Find where the given text appears and provide that cell's center as [x, y] coordinate. 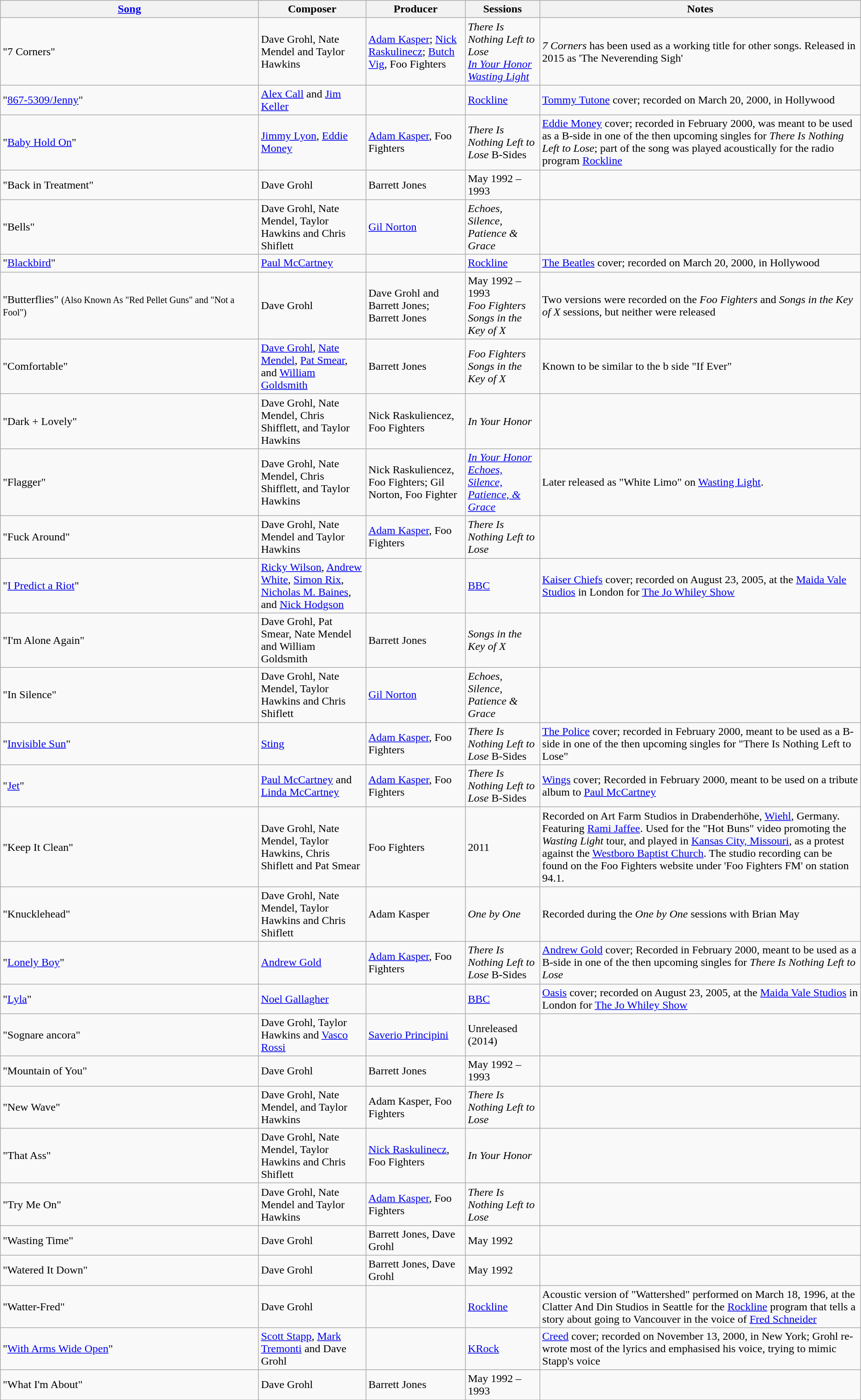
Notes [700, 9]
"Back in Treatment" [130, 185]
Wings cover; Recorded in February 2000, meant to be used on a tribute album to Paul McCartney [700, 786]
Noel Gallagher [312, 999]
"Jet" [130, 786]
Oasis cover; recorded on August 23, 2005, at the Maida Vale Studios in London for The Jo Whiley Show [700, 999]
Kaiser Chiefs cover; recorded on August 23, 2005, at the Maida Vale Studios in London for The Jo Whiley Show [700, 586]
7 Corners has been used as a working title for other songs. Released in 2015 as 'The Neverending Sigh' [700, 52]
"Comfortable" [130, 366]
Adam Kasper [415, 914]
Producer [415, 9]
Tommy Tutone cover; recorded on March 20, 2000, in Hollywood [700, 100]
Dave Grohl, Pat Smear, Nate Mendel and William Goldsmith [312, 640]
Sessions [503, 9]
Later released as "White Limo" on Wasting Light. [700, 482]
"Wasting Time" [130, 1240]
Unreleased (2014) [503, 1035]
Nick Raskulinecz, Foo Fighters [415, 1155]
Jimmy Lyon, Eddie Money [312, 143]
Adam Kasper; Nick Raskulinecz; Butch Vig, Foo Fighters [415, 52]
"867-5309/Jenny" [130, 100]
"Bells" [130, 227]
Dave Grohl, Nate Mendel, and Taylor Hawkins [312, 1107]
Sting [312, 744]
Saverio Principini [415, 1035]
"Invisible Sun" [130, 744]
"Watered It Down" [130, 1270]
"Flagger" [130, 482]
"I'm Alone Again" [130, 640]
Nick Raskuliencez, Foo Fighters [415, 421]
Andrew Gold [312, 963]
"Dark + Lovely" [130, 421]
"Sognare ancora" [130, 1035]
Songs in the Key of X [503, 640]
Two versions were recorded on the Foo Fighters and Songs in the Key of X sessions, but neither were released [700, 305]
Dave Grohl, Taylor Hawkins and Vasco Rossi [312, 1035]
KRock [503, 1349]
"Try Me On" [130, 1204]
Recorded during the One by One sessions with Brian May [700, 914]
Song [130, 9]
"In Silence" [130, 695]
"I Predict a Riot" [130, 586]
Dave Grohl, Nate Mendel, Taylor Hawkins, Chris Shiflett and Pat Smear [312, 847]
There Is Nothing Left to LoseIn Your HonorWasting Light [503, 52]
May 1992 – 1993Foo FightersSongs in the Key of X [503, 305]
"Blackbird" [130, 263]
"That Ass" [130, 1155]
Dave Grohl and Barrett Jones; Barrett Jones [415, 305]
Known to be similar to the b side "If Ever" [700, 366]
The Police cover; recorded in February 2000, meant to be used as a B-side in one of the then upcoming singles for "There Is Nothing Left to Lose" [700, 744]
"Fuck Around" [130, 537]
Scott Stapp, Mark Tremonti and Dave Grohl [312, 1349]
Dave Grohl, Nate Mendel, Pat Smear, and William Goldsmith [312, 366]
Andrew Gold cover; Recorded in February 2000, meant to be used as a B-side in one of the then upcoming singles for There Is Nothing Left to Lose [700, 963]
One by One [503, 914]
Paul McCartney and Linda McCartney [312, 786]
Foo Fighters [415, 847]
"What I'm About" [130, 1385]
"Keep It Clean" [130, 847]
2011 [503, 847]
"Butterflies" (Also Known As "Red Pellet Guns" and "Not a Fool") [130, 305]
"Mountain of You" [130, 1071]
"7 Corners" [130, 52]
"With Arms Wide Open" [130, 1349]
Ricky Wilson, Andrew White, Simon Rix, Nicholas M. Baines, and Nick Hodgson [312, 586]
Nick Raskuliencez, Foo Fighters; Gil Norton, Foo Fighter [415, 482]
In Your HonorEchoes, Silence, Patience, & Grace [503, 482]
"Knucklehead" [130, 914]
Creed cover; recorded on November 13, 2000, in New York; Grohl re-wrote most of the lyrics and emphasised his voice, trying to mimic Stapp's voice [700, 1349]
Composer [312, 9]
"Watter-Fred" [130, 1306]
"New Wave" [130, 1107]
Alex Call and Jim Keller [312, 100]
"Lonely Boy" [130, 963]
Foo FightersSongs in the Key of X [503, 366]
The Beatles cover; recorded on March 20, 2000, in Hollywood [700, 263]
"Baby Hold On" [130, 143]
"Lyla" [130, 999]
Paul McCartney [312, 263]
